Capture the cell that displays the provided text and extract its [X, Y] central coordinate. 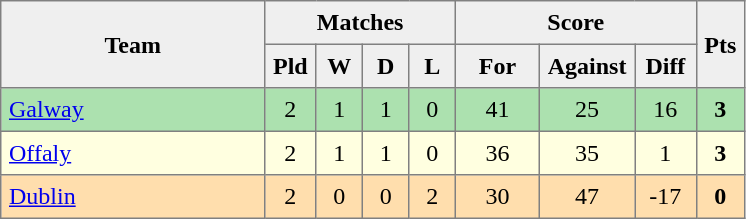
35 [586, 153]
25 [586, 110]
16 [666, 110]
W [339, 66]
41 [497, 110]
Score [576, 23]
Dublin [133, 197]
Diff [666, 66]
30 [497, 197]
D [385, 66]
L [432, 66]
Offaly [133, 153]
Matches [360, 23]
47 [586, 197]
Against [586, 66]
-17 [666, 197]
Pld [290, 66]
Pts [720, 44]
36 [497, 153]
Team [133, 44]
For [497, 66]
Galway [133, 110]
